Search for the cell housing the specified text and yield its [x, y] center coordinate. 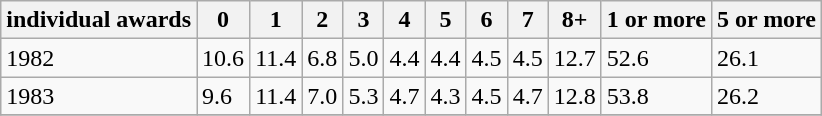
6 [486, 20]
7.0 [322, 96]
3 [364, 20]
26.1 [766, 58]
26.2 [766, 96]
52.6 [656, 58]
5.3 [364, 96]
12.8 [574, 96]
6.8 [322, 58]
1 or more [656, 20]
4.3 [446, 96]
1 [276, 20]
1982 [99, 58]
7 [528, 20]
8+ [574, 20]
5 [446, 20]
1983 [99, 96]
53.8 [656, 96]
5.0 [364, 58]
10.6 [224, 58]
9.6 [224, 96]
2 [322, 20]
12.7 [574, 58]
4 [404, 20]
0 [224, 20]
5 or more [766, 20]
individual awards [99, 20]
